Scan for the cell matching the given text and deliver its [x, y] coordinate at center. 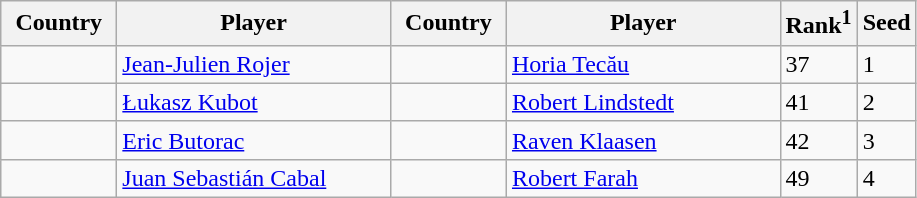
49 [818, 178]
Seed [886, 24]
Rank1 [818, 24]
42 [818, 140]
Raven Klaasen [643, 140]
2 [886, 102]
37 [818, 64]
1 [886, 64]
Eric Butorac [254, 140]
Juan Sebastián Cabal [254, 178]
Jean-Julien Rojer [254, 64]
4 [886, 178]
3 [886, 140]
Horia Tecău [643, 64]
Robert Farah [643, 178]
Łukasz Kubot [254, 102]
Robert Lindstedt [643, 102]
41 [818, 102]
